Identify which cell holds the provided text, then report its (X, Y) central coordinate. 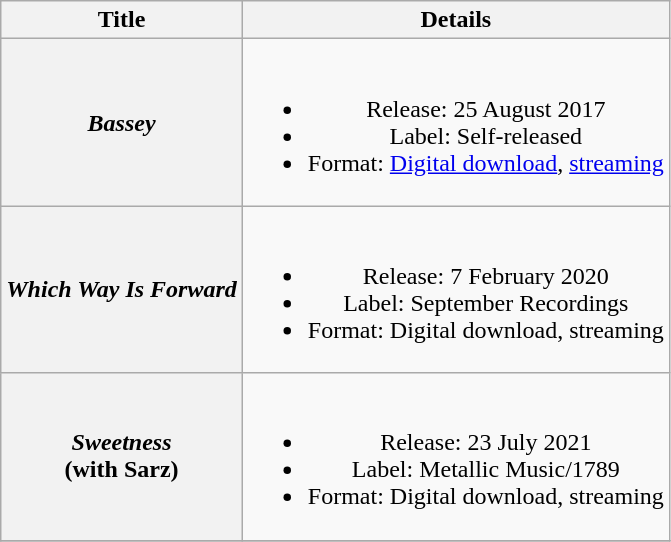
Sweetness(with Sarz) (122, 456)
Bassey (122, 122)
Release: 25 August 2017Label: Self-releasedFormat: Digital download, streaming (456, 122)
Release: 23 July 2021Label: Metallic Music/1789Format: Digital download, streaming (456, 456)
Release: 7 February 2020Label: September RecordingsFormat: Digital download, streaming (456, 290)
Details (456, 20)
Title (122, 20)
Which Way Is Forward (122, 290)
